Output the [X, Y] coordinate of the center of the cell containing the given text.  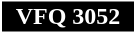
VFQ 3052 [68, 17]
